Locate the cell with the specified text and output its (x, y) center coordinate. 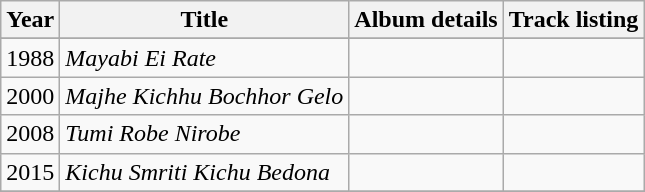
2008 (30, 134)
Track listing (574, 20)
2000 (30, 96)
Year (30, 20)
2015 (30, 172)
Mayabi Ei Rate (204, 58)
Album details (426, 20)
Majhe Kichhu Bochhor Gelo (204, 96)
1988 (30, 58)
Kichu Smriti Kichu Bedona (204, 172)
Tumi Robe Nirobe (204, 134)
Title (204, 20)
